Locate the cell with the specified text and output its (X, Y) center coordinate. 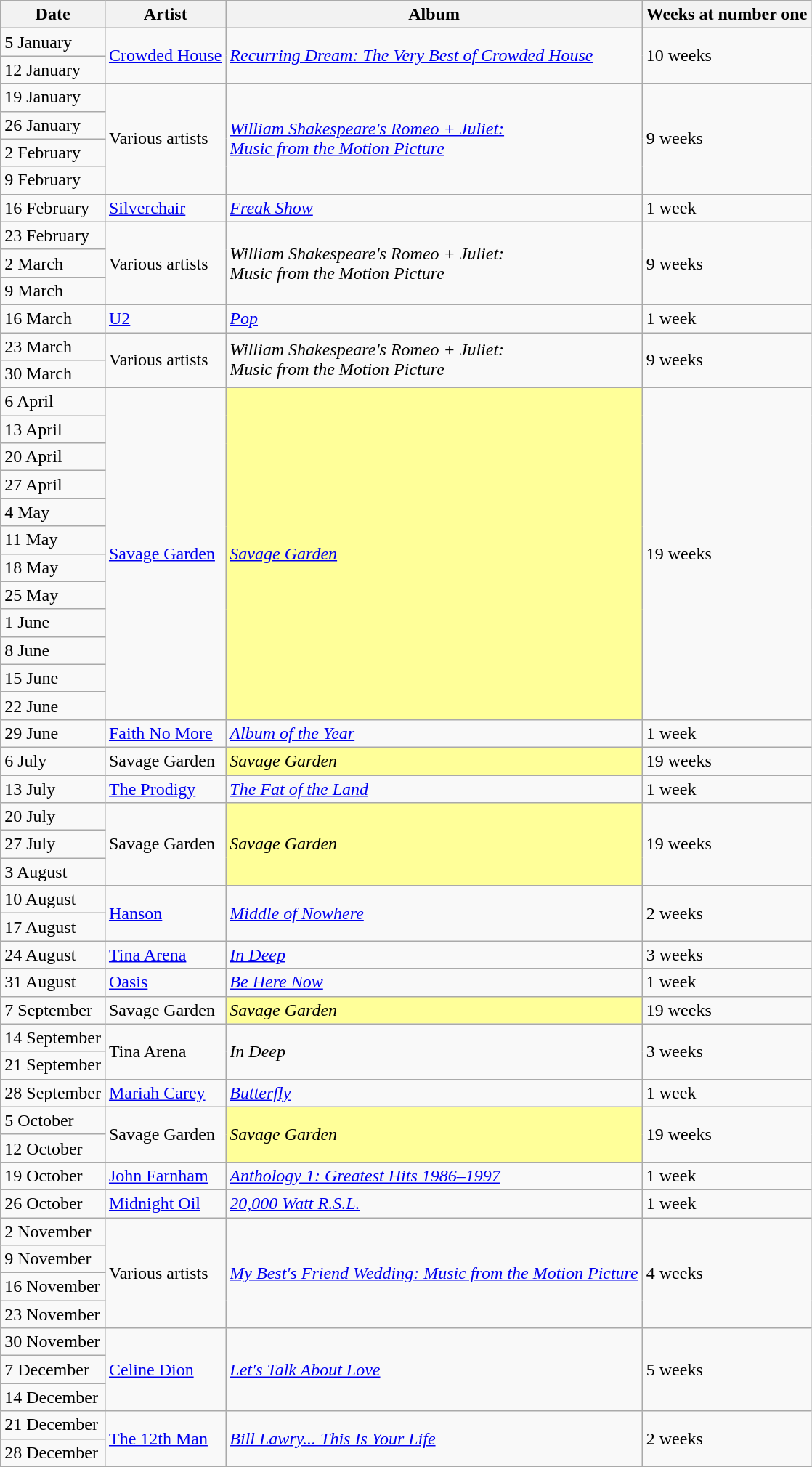
5 January (53, 42)
18 May (53, 567)
6 July (53, 761)
5 October (53, 1120)
2 November (53, 1232)
Celine Dion (165, 1370)
4 May (53, 512)
10 weeks (726, 56)
30 March (53, 374)
22 June (53, 706)
Artist (165, 15)
3 August (53, 872)
Bill Lawry... This Is Your Life (434, 1439)
5 weeks (726, 1370)
20 April (53, 457)
John Farnham (165, 1176)
1 June (53, 623)
14 December (53, 1397)
21 December (53, 1425)
27 April (53, 485)
7 December (53, 1370)
4 weeks (726, 1273)
26 January (53, 125)
7 September (53, 1010)
16 February (53, 208)
Date (53, 15)
9 March (53, 291)
16 March (53, 318)
12 January (53, 70)
28 December (53, 1452)
Album (434, 15)
U2 (165, 318)
Album of the Year (434, 733)
Silverchair (165, 208)
13 July (53, 788)
Midnight Oil (165, 1203)
23 March (53, 347)
15 June (53, 678)
9 November (53, 1259)
Faith No More (165, 733)
The 12th Man (165, 1439)
10 August (53, 900)
14 September (53, 1038)
Oasis (165, 982)
12 October (53, 1148)
8 June (53, 650)
2 March (53, 263)
Anthology 1: Greatest Hits 1986–1997 (434, 1176)
Let's Talk About Love (434, 1370)
19 October (53, 1176)
Freak Show (434, 208)
26 October (53, 1203)
The Prodigy (165, 788)
11 May (53, 540)
23 November (53, 1314)
23 February (53, 235)
Weeks at number one (726, 15)
My Best's Friend Wedding: Music from the Motion Picture (434, 1273)
2 February (53, 153)
Crowded House (165, 56)
24 August (53, 955)
Be Here Now (434, 982)
Mariah Carey (165, 1093)
Recurring Dream: The Very Best of Crowded House (434, 56)
31 August (53, 982)
25 May (53, 595)
27 July (53, 844)
21 September (53, 1065)
16 November (53, 1287)
Middle of Nowhere (434, 913)
17 August (53, 927)
19 January (53, 97)
20 July (53, 817)
The Fat of the Land (434, 788)
9 February (53, 180)
20,000 Watt R.S.L. (434, 1203)
Butterfly (434, 1093)
Pop (434, 318)
6 April (53, 402)
30 November (53, 1342)
28 September (53, 1093)
29 June (53, 733)
Hanson (165, 913)
13 April (53, 429)
